Output the (X, Y) coordinate of the center of the cell containing the given text.  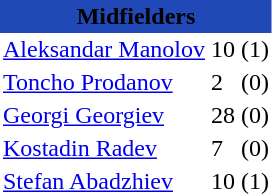
7 (223, 148)
(1) (255, 50)
2 (223, 82)
Georgi Georgiev (104, 116)
Midfielders (136, 16)
10 (223, 50)
28 (223, 116)
Aleksandar Manolov (104, 50)
Toncho Prodanov (104, 82)
Kostadin Radev (104, 148)
